Provide the (x, y) coordinate of the cell's center where the given text is located.  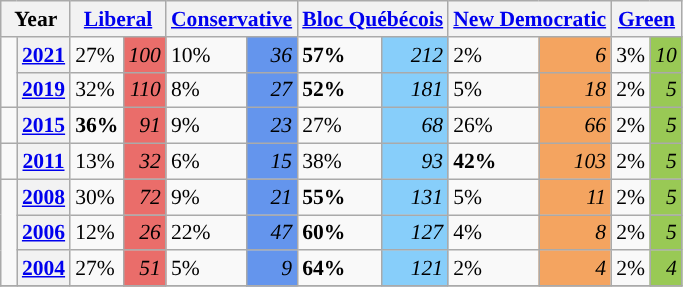
181 (414, 90)
2006 (44, 233)
Year (36, 19)
New Democratic (530, 19)
21 (272, 197)
26 (144, 233)
2008 (44, 197)
Liberal (118, 19)
51 (144, 269)
32% (96, 90)
212 (414, 55)
131 (414, 197)
26% (494, 126)
72 (144, 197)
64% (339, 269)
4% (494, 233)
103 (575, 162)
13% (96, 162)
52% (339, 90)
9 (272, 269)
47 (272, 233)
2015 (44, 126)
57% (339, 55)
32 (144, 162)
2004 (44, 269)
2019 (44, 90)
36% (96, 126)
38% (339, 162)
3% (630, 55)
Conservative (232, 19)
42% (494, 162)
27 (272, 90)
2021 (44, 55)
10 (666, 55)
121 (414, 269)
8 (575, 233)
2011 (44, 162)
55% (339, 197)
66 (575, 126)
68 (414, 126)
60% (339, 233)
6 (575, 55)
23 (272, 126)
6% (206, 162)
36 (272, 55)
30% (96, 197)
15 (272, 162)
11 (575, 197)
10% (206, 55)
Green (646, 19)
100 (144, 55)
127 (414, 233)
Bloc Québécois (372, 19)
18 (575, 90)
8% (206, 90)
22% (206, 233)
91 (144, 126)
110 (144, 90)
12% (96, 233)
93 (414, 162)
